Scan for the cell matching the given text and deliver its [x, y] coordinate at center. 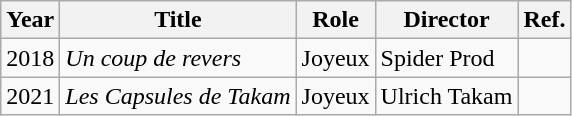
Ulrich Takam [446, 96]
Ref. [544, 20]
Role [336, 20]
2018 [30, 58]
2021 [30, 96]
Les Capsules de Takam [178, 96]
Director [446, 20]
Title [178, 20]
Un coup de revers [178, 58]
Year [30, 20]
Spider Prod [446, 58]
